For the text-containing cell, return its midpoint in (x, y) coordinate format. 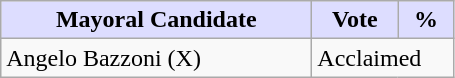
Vote (355, 20)
Mayoral Candidate (156, 20)
Acclaimed (383, 58)
% (426, 20)
Angelo Bazzoni (X) (156, 58)
